Capture the cell that displays the provided text and extract its (X, Y) central coordinate. 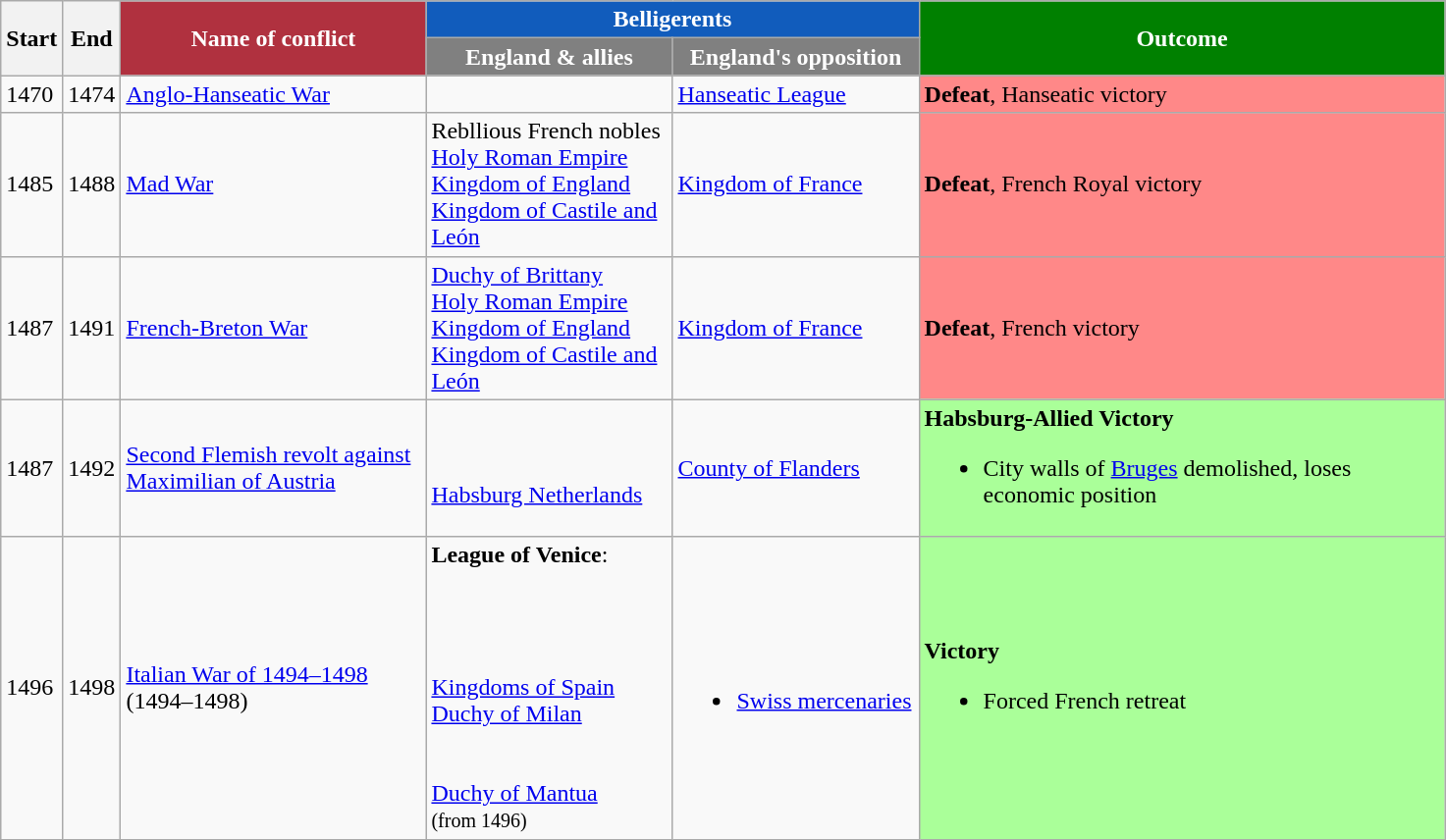
Duchy of Brittany Holy Roman Empire Kingdom of England Kingdom of Castile and León (550, 328)
Defeat, French Royal victory (1182, 184)
County of Flanders (795, 468)
Swiss mercenaries (795, 688)
Name of conflict (273, 38)
1485 (31, 184)
French-Breton War (273, 328)
England's opposition (795, 57)
Defeat, Hanseatic victory (1182, 94)
1474 (92, 94)
1470 (31, 94)
1491 (92, 328)
1496 (31, 688)
Defeat, French victory (1182, 328)
Rebllious French nobles Holy Roman Empire Kingdom of England Kingdom of Castile and León (550, 184)
1498 (92, 688)
Belligerents (672, 20)
1488 (92, 184)
Italian War of 1494–1498(1494–1498) (273, 688)
Mad War (273, 184)
England & allies (550, 57)
End (92, 38)
1492 (92, 468)
Anglo-Hanseatic War (273, 94)
VictoryForced French retreat (1182, 688)
League of Venice: Kingdoms of Spain Duchy of Milan Duchy of Mantua (from 1496) (550, 688)
Habsburg-Allied VictoryCity walls of Bruges demolished, loses economic position (1182, 468)
Habsburg Netherlands (550, 468)
Start (31, 38)
Second Flemish revolt against Maximilian of Austria (273, 468)
Outcome (1182, 38)
Hanseatic League (795, 94)
